Return the (X, Y) coordinate for the center point of the cell that contains the specified text.  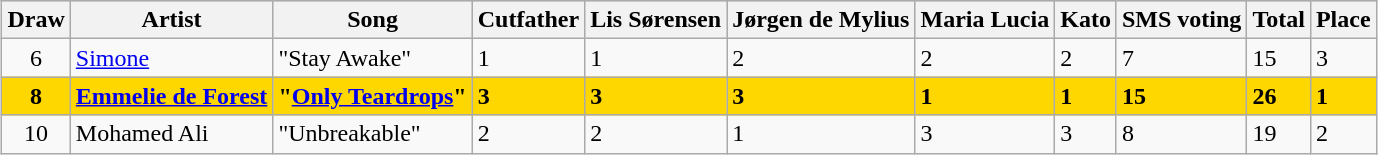
"Stay Awake" (372, 58)
7 (1181, 58)
"Only Teardrops" (372, 96)
Maria Lucia (985, 20)
"Unbreakable" (372, 134)
Song (372, 20)
26 (1279, 96)
Artist (172, 20)
Emmelie de Forest (172, 96)
Place (1343, 20)
19 (1279, 134)
Lis Sørensen (656, 20)
Mohamed Ali (172, 134)
Cutfather (528, 20)
Total (1279, 20)
SMS voting (1181, 20)
Simone (172, 58)
Kato (1086, 20)
10 (36, 134)
Jørgen de Mylius (821, 20)
Draw (36, 20)
6 (36, 58)
